Scan for the cell matching the given text and deliver its (X, Y) coordinate at center. 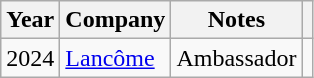
Notes (236, 20)
Year (30, 20)
Ambassador (236, 58)
Company (116, 20)
2024 (30, 58)
Lancôme (116, 58)
